Scan for the cell matching the given text and deliver its (x, y) coordinate at center. 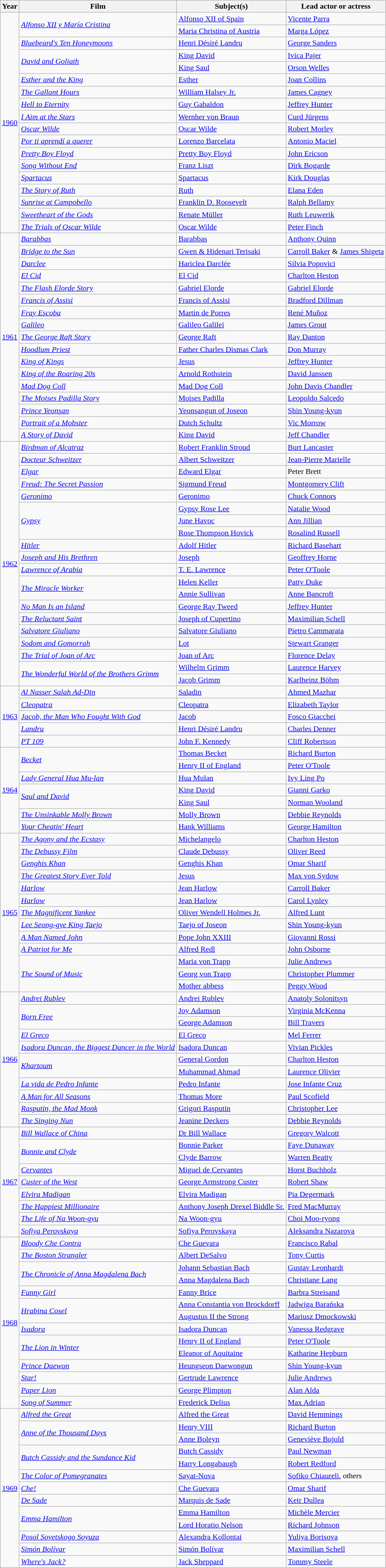
Star! (98, 1378)
Marquis de Sade (231, 1500)
Joan Collins (336, 80)
The George Raft Story (98, 337)
Sofiko Chiaureli, others (336, 1476)
Freud: The Secret Passion (98, 484)
Henry VIII (231, 1427)
Carroll Baker (336, 888)
Giovanni Rossi (336, 937)
Ruth (231, 190)
PT 109 (98, 741)
Joy Adamson (231, 1010)
Orson Welles (336, 68)
John Davis Chandler (336, 386)
Ahmed Mazhar (336, 692)
Landru (98, 729)
Oliver Reed (336, 851)
George Hamilton (336, 827)
Mariusz Dmockowski (336, 1316)
Gertrude Lawrence (231, 1378)
The Greatest Story Ever Told (98, 876)
Year (10, 6)
1967 (10, 1182)
Michèle Mercier (336, 1512)
1965 (10, 912)
Christopher Lee (336, 1108)
George Armstrong Custer (231, 1182)
Annie Sullivan (231, 594)
Carol Lynley (336, 900)
Gustav Leonhardt (336, 1268)
Prince Daewon (98, 1366)
Isadora Duncan, the Biggest Dancer in the World (98, 1047)
Katharine Hepburn (336, 1353)
Burt Lancaster (336, 447)
Horst Buchholz (336, 1170)
John Osborne (336, 949)
Laurence Olivier (336, 1072)
Richard Johnson (336, 1525)
Jacob (231, 716)
The Sound of Music (98, 974)
Pietro Cammarata (336, 631)
Albert DeSalvo (231, 1255)
George Adamson (231, 1023)
Adolf Hitler (231, 545)
Jeff Chandler (336, 435)
Sayat-Nova (231, 1476)
Silvia Popovici (336, 263)
Maria von Trapp (231, 962)
Peter Finch (336, 227)
David and Goliath (98, 61)
Norman Wooland (336, 802)
Khartoum (98, 1065)
The Singing Nun (98, 1121)
Bonnie Parker (231, 1145)
Florence Delay (336, 655)
A Man Named John (98, 937)
Docteur Schweitzer (98, 459)
Virginia McKenna (336, 1010)
Hoodlum Priest (98, 349)
Elgar (98, 472)
Jeanine Deckers (231, 1121)
Vanessa Redgrave (336, 1329)
Isadora (98, 1329)
The Gallant Hours (98, 92)
Posol Sovetskogo Soyuza (98, 1537)
Anne of the Thousand Days (98, 1433)
William Halsey Jr. (231, 92)
Gwen & Hidenari Terisaki (231, 251)
Bloody Che Contra (98, 1243)
Vic Morrow (336, 423)
Clyde Barrow (231, 1158)
Robert Franklin Stroud (231, 447)
James Grout (336, 325)
Marga López (336, 31)
Aleksandra Nazarova (336, 1231)
Muhammad Ahmad (231, 1072)
The Reluctant Saint (98, 619)
Subject(s) (231, 6)
Alan Alda (336, 1390)
Keir Dullea (336, 1500)
John F. Kennedy (231, 741)
Yuliya Borisova (336, 1537)
1961 (10, 337)
Montgomery Clift (336, 484)
Lawrence of Arabia (98, 570)
Hitler (98, 545)
Richard Basehart (336, 545)
1962 (10, 564)
Elizabeth Taylor (336, 704)
Thomas More (231, 1096)
Peggy Wood (336, 986)
King of the Roaring 20s (98, 374)
Saladin (231, 692)
Alfred Lunt (336, 912)
Gianni Garko (336, 790)
1966 (10, 1060)
Bridge to the Sun (98, 251)
The Miracle Worker (98, 588)
Fosco Giacchei (336, 716)
Wilhelm Grimm (231, 668)
Anna Magdalena Bach (231, 1280)
Portrait of a Mobster (98, 423)
Lot (231, 643)
Chuck Connors (336, 496)
Hrabina Cosel (98, 1310)
Alfonso XII of Spain (231, 19)
The Boston Strangler (98, 1255)
Alfred Redl (231, 949)
Where's Jack? (98, 1562)
Por ti aprendí a querer (98, 141)
Dirk Bogarde (336, 166)
Film (98, 6)
Dr Bill Wallace (231, 1133)
No Man Is an Island (98, 606)
Oliver Wendell Holmes Jr. (231, 912)
Vivian Pickles (336, 1047)
Robert Morley (336, 129)
Sweetheart of the Gods (98, 215)
Harry Longabaugh (231, 1463)
Francisco Rabal (336, 1243)
Jadwiga Barańska (336, 1304)
Peter Brett (336, 472)
Sodom and Gomorrah (98, 643)
Faye Dunaway (336, 1145)
Anthony Quinn (336, 239)
Hariclea Darclée (231, 263)
Bluebeard's Ten Honeymoons (98, 43)
Yeonsangun of Joseon (231, 410)
Choi Moo-ryong (336, 1219)
Jack Sheppard (231, 1562)
The Wonderful World of the Brothers Grimm (98, 674)
Al Nasser Salah Ad-Din (98, 692)
David Hemmings (336, 1415)
Helen Keller (231, 582)
Rosalind Russell (336, 533)
Vicente Parra (336, 19)
Martin de Porres (231, 312)
Born Free (98, 1017)
George Ray Tweed (231, 606)
Christopher Plummer (336, 974)
King of Kings (98, 362)
Hell to Eternity (98, 104)
Gypsy Rose Lee (231, 508)
Moises Padilla (231, 398)
A Patriot for Me (98, 949)
Maria Christina of Austria (231, 31)
Esther (231, 80)
Barbra Streisand (336, 1292)
Anna Constantia von Brockdorff (231, 1304)
Georg von Trapp (231, 974)
Max Adrian (336, 1402)
Jose Infante Cruz (336, 1084)
Wernher von Braun (231, 116)
The Moises Padilla Story (98, 398)
De Sade (98, 1500)
Eleanor of Aquitaine (231, 1353)
The Agony and the Ecstasy (98, 839)
Ivica Pajer (336, 55)
Joseph and His Brethren (98, 558)
Darclee (98, 263)
Cliff Robertson (336, 741)
James Cagney (336, 92)
Pope John XXIII (231, 937)
Anthony Joseph Drexel Biddle Sr. (231, 1206)
La vida de Pedro Infante (98, 1084)
The Color of Pomegranates (98, 1476)
Gypsy (98, 521)
I Aim at the Stars (98, 116)
Song Without End (98, 166)
Lee Seong-gye King Taejo (98, 925)
Paper Lion (98, 1390)
Bonnie and Clyde (98, 1151)
George Raft (231, 337)
Grigori Rasputin (231, 1108)
The Life of Na Woon-gyu (98, 1219)
Gregory Walcott (336, 1133)
Laurence Harvey (336, 668)
Anne Boleyn (231, 1439)
Anatoly Solonitsyn (336, 998)
Hua Mulan (231, 778)
Birdman of Alcatraz (98, 447)
Ivy Ling Po (336, 778)
Tony Curtis (336, 1255)
Bradford Dillman (336, 300)
Mel Ferrer (336, 1035)
Funny Girl (98, 1292)
Rose Thompson Hovick (231, 533)
Joseph of Cupertino (231, 619)
Albert Schweitzer (231, 459)
Paul Scofield (336, 1096)
Franklin D. Roosevelt (231, 202)
Christiane Lang (336, 1280)
John Ericson (336, 153)
René Muñoz (336, 312)
Lord Horatio Nelson (231, 1525)
Carroll Baker & James Shigeta (336, 251)
Prince Yeonsan (98, 410)
Charles Denner (336, 729)
Bill Travers (336, 1023)
The Trial of Joan of Arc (98, 655)
Karlheinz Böhm (336, 680)
Tommy Steele (336, 1562)
Galileo (98, 325)
Miguel de Cervantes (231, 1170)
Fanny Brice (231, 1292)
Jacob Grimm (231, 680)
Don Murray (336, 349)
Natalie Wood (336, 508)
The Lion in Winter (98, 1347)
The Magnificent Yankee (98, 912)
Che! (98, 1488)
Paul Newman (336, 1451)
Becket (98, 760)
Saul and David (98, 796)
The Story of Ruth (98, 190)
Esther and the King (98, 80)
George Plimpton (231, 1390)
Rasputin, the Mad Monk (98, 1108)
Stewart Granger (336, 643)
General Gordon (231, 1059)
Elana Eden (336, 190)
Kirk Douglas (336, 178)
T. E. Lawrence (231, 570)
Geneviève Bujold (336, 1439)
Mother abbess (231, 986)
Fray Escoba (98, 312)
Johann Sebastian Bach (231, 1268)
Max von Sydow (336, 876)
Joan of Arc (231, 655)
Alexandra Kollontai (231, 1537)
Robert Redford (336, 1463)
Lady General Hua Mu-lan (98, 778)
Jean-Pierre Marielle (336, 459)
Warren Beatty (336, 1158)
Jacob, the Man Who Fought With God (98, 716)
Arnold Rothstein (231, 374)
Butch Cassidy and the Sundance Kid (98, 1457)
Joseph (231, 558)
Guy Gabaldon (231, 104)
Butch Cassidy (231, 1451)
Leopoldo Salcedo (336, 398)
Na Woon-gyu (231, 1219)
Frederick Delius (231, 1402)
David Janssen (336, 374)
Molly Brown (231, 815)
Alfonso XII y María Cristina (98, 25)
Michelangelo (231, 839)
June Havoc (231, 521)
Hank Williams (231, 827)
Antonio Maciel (336, 141)
Ray Danton (336, 337)
Lorenzo Barcelata (231, 141)
Thomas Becket (231, 753)
Taejo of Joseon (231, 925)
The Flash Elorde Story (98, 288)
Geoffrey Horne (336, 558)
Patty Duke (336, 582)
Heungseon Daewongun (231, 1366)
Edward Elgar (231, 472)
Fred MacMurray (336, 1206)
Galileo Galilei (231, 325)
Lead actor or actress (336, 6)
Ralph Bellamy (336, 202)
Bill Wallace of China (98, 1133)
A Story of David (98, 435)
Sigmund Freud (231, 484)
Renate Müller (231, 215)
Ruth Leuwerik (336, 215)
Cervantes (98, 1170)
The Happiest Millionaire (98, 1206)
A Man for All Seasons (98, 1096)
Curd Jürgens (336, 116)
Robert Shaw (336, 1182)
The Chronicle of Anna Magdalena Bach (98, 1274)
Dutch Schultz (231, 423)
Franz Liszt (231, 166)
Claude Debussy (231, 851)
Pia Degermark (336, 1194)
1964 (10, 790)
The Trials of Oscar Wilde (98, 227)
Sunrise at Campobello (98, 202)
The Debussy Film (98, 851)
1960 (10, 123)
Ann Jillian (336, 521)
Pedro Infante (231, 1084)
1963 (10, 716)
1968 (10, 1323)
1969 (10, 1488)
Father Charles Dismas Clark (231, 349)
The Unsinkable Molly Brown (98, 815)
George Sanders (336, 43)
Anne Bancroft (336, 594)
Song of Summer (98, 1402)
Your Cheatin' Heart (98, 827)
Augustus II the Strong (231, 1316)
Custer of the West (98, 1182)
